From the cell containing the given text, extract its center point as (X, Y) coordinate. 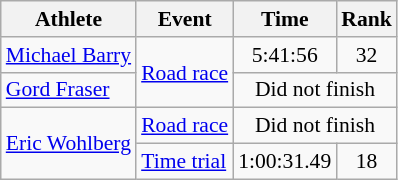
5:41:56 (284, 55)
Time trial (184, 162)
18 (366, 162)
1:00:31.49 (284, 162)
32 (366, 55)
Rank (366, 19)
Time (284, 19)
Eric Wohlberg (68, 144)
Athlete (68, 19)
Gord Fraser (68, 90)
Event (184, 19)
Michael Barry (68, 55)
